Return the [x, y] coordinate for the center point of the cell that contains the specified text.  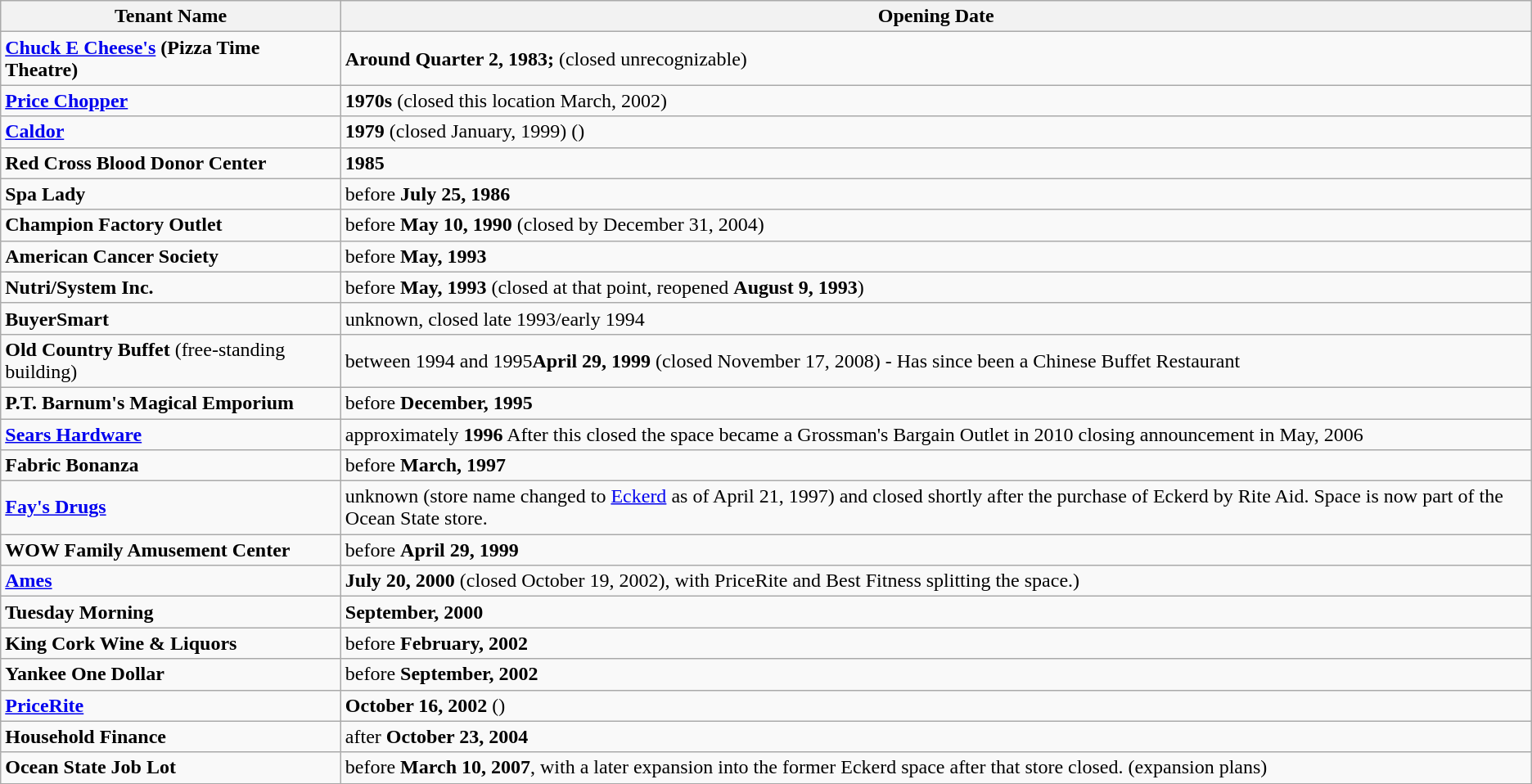
July 20, 2000 (closed October 19, 2002), with PriceRite and Best Fitness splitting the space.) [936, 581]
Fabric Bonanza [171, 466]
Red Cross Blood Donor Center [171, 163]
approximately 1996 After this closed the space became a Grossman's Bargain Outlet in 2010 closing announcement in May, 2006 [936, 435]
American Cancer Society [171, 256]
September, 2000 [936, 612]
before March, 1997 [936, 466]
before May, 1993 (closed at that point, reopened August 9, 1993) [936, 287]
Around Quarter 2, 1983; (closed unrecognizable) [936, 59]
Household Finance [171, 737]
before March 10, 2007, with a later expansion into the former Eckerd space after that store closed. (expansion plans) [936, 768]
P.T. Barnum's Magical Emporium [171, 403]
Nutri/System Inc. [171, 287]
WOW Family Amusement Center [171, 550]
October 16, 2002 () [936, 705]
Old Country Buffet (free-standing building) [171, 360]
Spa Lady [171, 194]
1979 (closed January, 1999) () [936, 132]
Ames [171, 581]
Price Chopper [171, 101]
Opening Date [936, 16]
unknown, closed late 1993/early 1994 [936, 318]
Yankee One Dollar [171, 674]
Caldor [171, 132]
between 1994 and 1995April 29, 1999 (closed November 17, 2008) - Has since been a Chinese Buffet Restaurant [936, 360]
before May 10, 1990 (closed by December 31, 2004) [936, 225]
before May, 1993 [936, 256]
before February, 2002 [936, 643]
BuyerSmart [171, 318]
King Cork Wine & Liquors [171, 643]
Chuck E Cheese's (Pizza Time Theatre) [171, 59]
1970s (closed this location March, 2002) [936, 101]
Fay's Drugs [171, 507]
after October 23, 2004 [936, 737]
Champion Factory Outlet [171, 225]
PriceRite [171, 705]
Ocean State Job Lot [171, 768]
1985 [936, 163]
before April 29, 1999 [936, 550]
before December, 1995 [936, 403]
before July 25, 1986 [936, 194]
before September, 2002 [936, 674]
Tenant Name [171, 16]
Sears Hardware [171, 435]
Tuesday Morning [171, 612]
